Identify which cell holds the provided text, then report its [x, y] central coordinate. 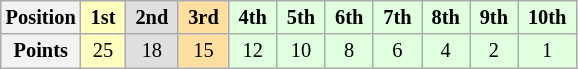
4th [253, 17]
15 [203, 51]
6th [349, 17]
8 [349, 51]
10th [547, 17]
Position [41, 17]
6 [397, 51]
2 [494, 51]
10 [301, 51]
3rd [203, 17]
Points [41, 51]
1st [104, 17]
25 [104, 51]
2nd [152, 17]
1 [547, 51]
5th [301, 17]
12 [253, 51]
8th [446, 17]
7th [397, 17]
18 [152, 51]
9th [494, 17]
4 [446, 51]
